Return the [X, Y] coordinate for the center point of the cell that contains the specified text.  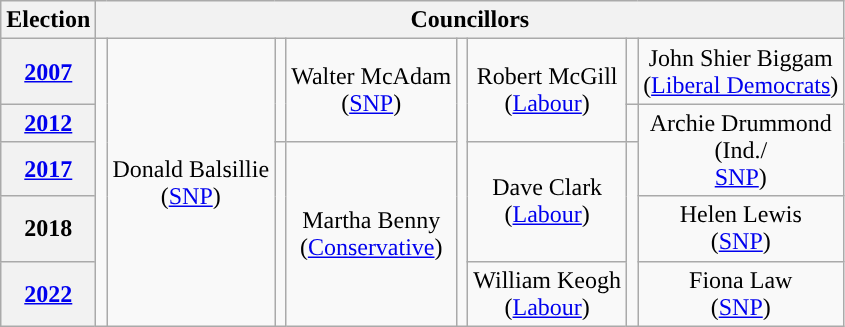
Martha Benny(Conservative) [372, 234]
William Keogh(Labour) [548, 294]
Election [48, 20]
Archie Drummond(Ind./SNP) [741, 150]
2007 [48, 72]
2022 [48, 294]
Donald Balsillie(SNP) [191, 182]
Dave Clark(Labour) [548, 202]
Fiona Law(SNP) [741, 294]
Helen Lewis(SNP) [741, 228]
Robert McGill(Labour) [548, 90]
2018 [48, 228]
Walter McAdam(SNP) [372, 90]
Councillors [470, 20]
2017 [48, 169]
John Shier Biggam(Liberal Democrats) [741, 72]
2012 [48, 123]
